Identify which cell holds the provided text, then report its [x, y] central coordinate. 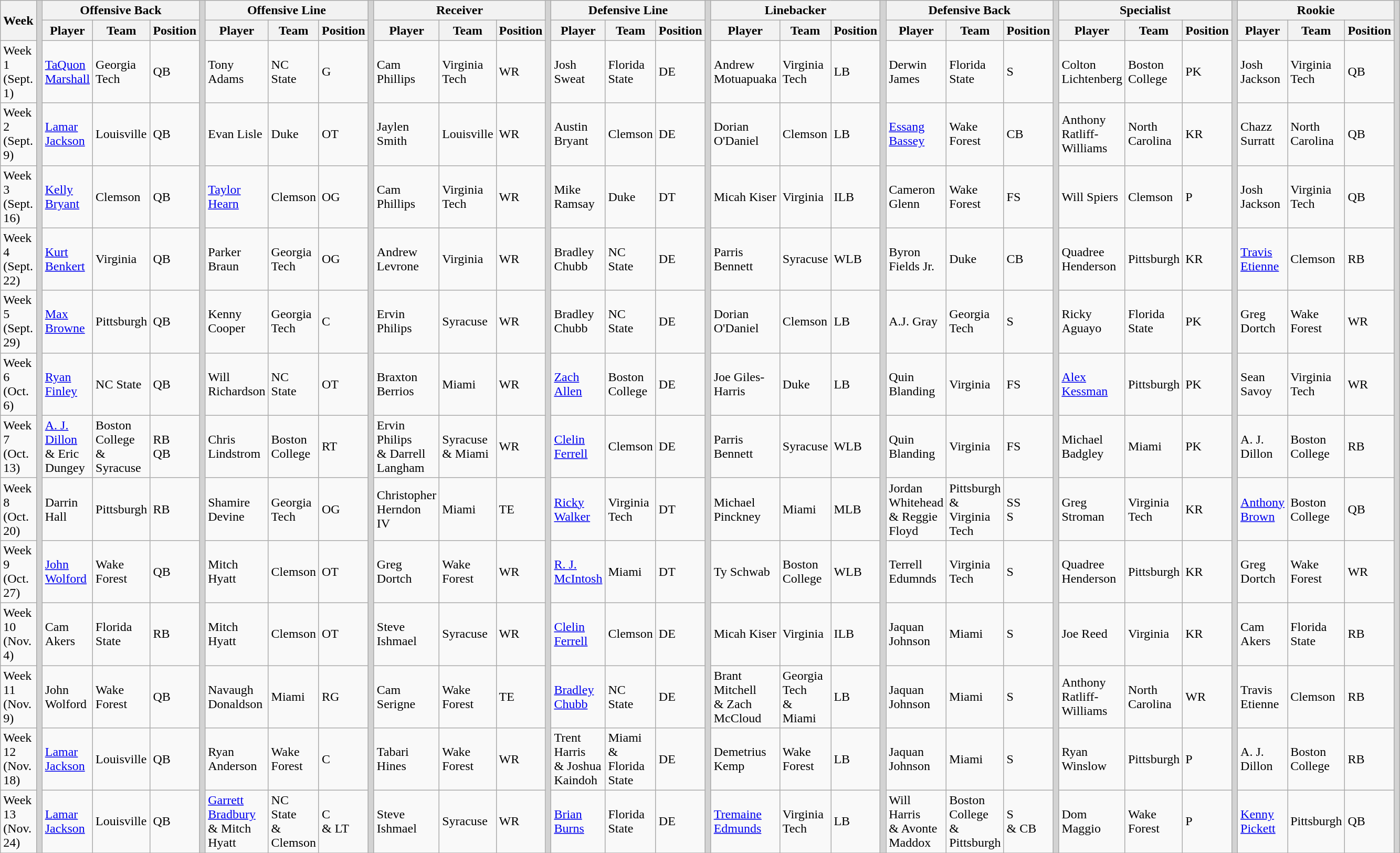
Week [18, 20]
SS S [1028, 509]
Brian Burns [578, 822]
Jordan Whitehead & Reggie Floyd [917, 509]
Michael Pinckney [745, 509]
Shamire Devine [237, 509]
Alex Kessman [1092, 384]
Dom Maggio [1092, 822]
Chazz Surratt [1263, 134]
Defensive Back [970, 10]
Week 3 (Sept. 16) [18, 196]
Austin Bryant [578, 134]
Tony Adams [237, 71]
Cam Serigne [406, 697]
Josh Sweat [578, 71]
Anthony Brown [1263, 509]
Tabari Hines [406, 759]
Taylor Hearn [237, 196]
Will Richardson [237, 384]
Joe Reed [1092, 634]
MLB [856, 509]
Darrin Hall [67, 509]
Kelly Bryant [67, 196]
Parker Braun [237, 259]
R. J. McIntosh [578, 571]
Pittsburgh & Virginia Tech [975, 509]
G [343, 71]
Week 7 (Oct. 13) [18, 446]
Defensive Line [628, 10]
TaQuon Marshall [67, 71]
Boston College & Pittsburgh [975, 822]
Ricky Walker [578, 509]
Ryan Finley [67, 384]
Sean Savoy [1263, 384]
Week 4 (Sept. 22) [18, 259]
Cameron Glenn [917, 196]
Will Spiers [1092, 196]
Trent Harris & Joshua Kaindoh [578, 759]
Zach Allen [578, 384]
Offensive Line [287, 10]
Michael Badgley [1092, 446]
Kenny Pickett [1263, 822]
Ricky Aguayo [1092, 321]
Ty Schwab [745, 571]
Evan Lisle [237, 134]
Week 10 (Nov. 4) [18, 634]
Ervin Philips [406, 321]
Terrell Edumnds [917, 571]
Garrett Bradbury & Mitch Hyatt [237, 822]
Week 11 (Nov. 9) [18, 697]
Essang Bassey [917, 134]
Derwin James [917, 71]
A. J. Dillon & Eric Dungey [67, 446]
Byron Fields Jr. [917, 259]
Linebacker [795, 10]
Syracuse & Miami [468, 446]
Week 1 (Sept. 1) [18, 71]
Will Harris & Avonte Maddox [917, 822]
S & CB [1028, 822]
Tremaine Edmunds [745, 822]
Ryan Anderson [237, 759]
RT [343, 446]
Christopher Herndon IV [406, 509]
RB QB [175, 446]
C & LT [343, 822]
Joe Giles-Harris [745, 384]
Andrew Motuapuaka [745, 71]
Week 12 (Nov. 18) [18, 759]
Rookie [1316, 10]
Specialist [1145, 10]
Week 5 (Sept. 29) [18, 321]
Braxton Berrios [406, 384]
Andrew Levrone [406, 259]
NC State & Clemson [293, 822]
Jaylen Smith [406, 134]
Colton Lichtenberg [1092, 71]
Week 9 (Oct. 27) [18, 571]
Kurt Benkert [67, 259]
Kenny Cooper [237, 321]
Greg Stroman [1092, 509]
Georgia Tech & Miami [805, 697]
Ryan Winslow [1092, 759]
RG [343, 697]
Week 6 (Oct. 6) [18, 384]
Navaugh Donaldson [237, 697]
Offensive Back [121, 10]
Week 2 (Sept. 9) [18, 134]
Max Browne [67, 321]
Week 13 (Nov. 24) [18, 822]
Week 8 (Oct. 20) [18, 509]
Chris Lindstrom [237, 446]
Mike Ramsay [578, 196]
Miami & Florida State [630, 759]
Ervin Philips& Darrell Langham [406, 446]
A.J. Gray [917, 321]
Brant Mitchell & Zach McCloud [745, 697]
Receiver [460, 10]
Demetrius Kemp [745, 759]
Boston College & Syracuse [122, 446]
